Extract the [x, y] coordinate from the center of the cell holding the provided text.  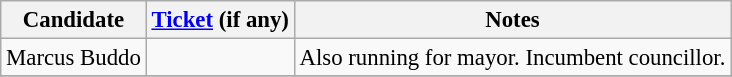
Notes [512, 20]
Marcus Buddo [74, 58]
Candidate [74, 20]
Also running for mayor. Incumbent councillor. [512, 58]
Ticket (if any) [220, 20]
